Detect which cell encompasses the target text, then output its (X, Y) center coordinate. 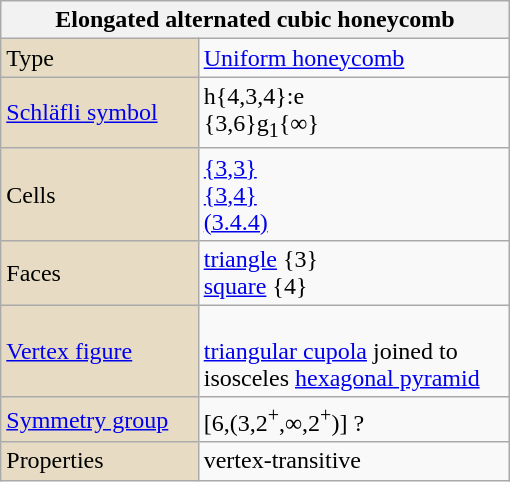
Properties (100, 461)
[6,(3,2+,∞,2+)] ? (354, 420)
Schläfli symbol (100, 112)
triangular cupola joined to isosceles hexagonal pyramid (354, 351)
h{4,3,4}:e{3,6}g1{∞} (354, 112)
Uniform honeycomb (354, 58)
Elongated alternated cubic honeycomb (255, 20)
Faces (100, 272)
Symmetry group (100, 420)
Vertex figure (100, 351)
vertex-transitive (354, 461)
Type (100, 58)
Cells (100, 194)
triangle {3}square {4} (354, 272)
{3,3} {3,4} (3.4.4) (354, 194)
